Pinpoint the cell where the given text exists, returning its (x, y) midpoint coordinate. 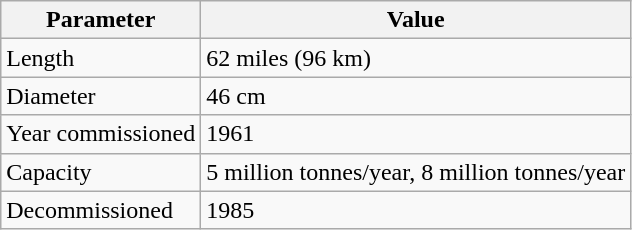
62 miles (96 km) (416, 58)
Year commissioned (101, 134)
1961 (416, 134)
Parameter (101, 20)
Diameter (101, 96)
Length (101, 58)
Decommissioned (101, 210)
5 million tonnes/year, 8 million tonnes/year (416, 172)
46 cm (416, 96)
1985 (416, 210)
Capacity (101, 172)
Value (416, 20)
